Output the (x, y) coordinate of the center of the cell containing the given text.  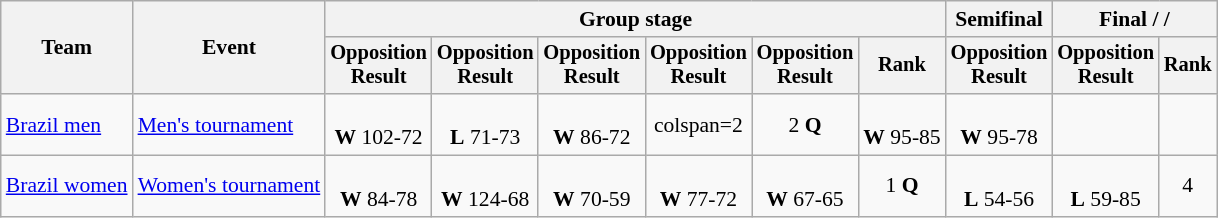
W 95-85 (902, 124)
L 71-73 (486, 124)
Group stage (635, 19)
W 86-72 (592, 124)
Team (67, 48)
W 124-68 (486, 186)
Semifinal (1000, 19)
1 Q (902, 186)
4 (1188, 186)
Final / / (1134, 19)
W 84-78 (378, 186)
Brazil men (67, 124)
Men's tournament (230, 124)
Brazil women (67, 186)
W 95-78 (1000, 124)
Event (230, 48)
W 67-65 (806, 186)
L 59-85 (1106, 186)
W 70-59 (592, 186)
W 77-72 (698, 186)
Women's tournament (230, 186)
2 Q (806, 124)
colspan=2 (698, 124)
L 54-56 (1000, 186)
W 102-72 (378, 124)
